From the cell containing the given text, extract its center point as (x, y) coordinate. 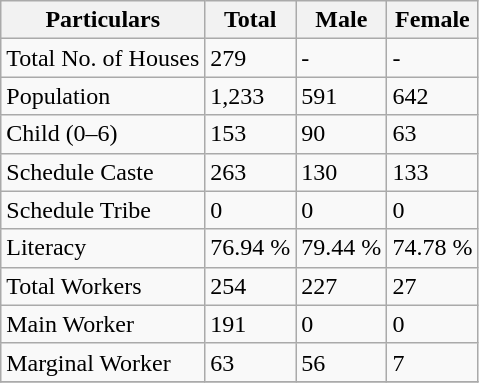
Main Worker (103, 324)
591 (342, 96)
Total No. of Houses (103, 58)
Female (432, 20)
Schedule Tribe (103, 210)
56 (342, 362)
76.94 % (250, 248)
Total (250, 20)
27 (432, 286)
90 (342, 134)
227 (342, 286)
254 (250, 286)
7 (432, 362)
79.44 % (342, 248)
Male (342, 20)
279 (250, 58)
Marginal Worker (103, 362)
Particulars (103, 20)
133 (432, 172)
Total Workers (103, 286)
1,233 (250, 96)
Literacy (103, 248)
Schedule Caste (103, 172)
263 (250, 172)
74.78 % (432, 248)
Child (0–6) (103, 134)
642 (432, 96)
191 (250, 324)
130 (342, 172)
Population (103, 96)
153 (250, 134)
